Scan for the cell matching the given text and deliver its (x, y) coordinate at center. 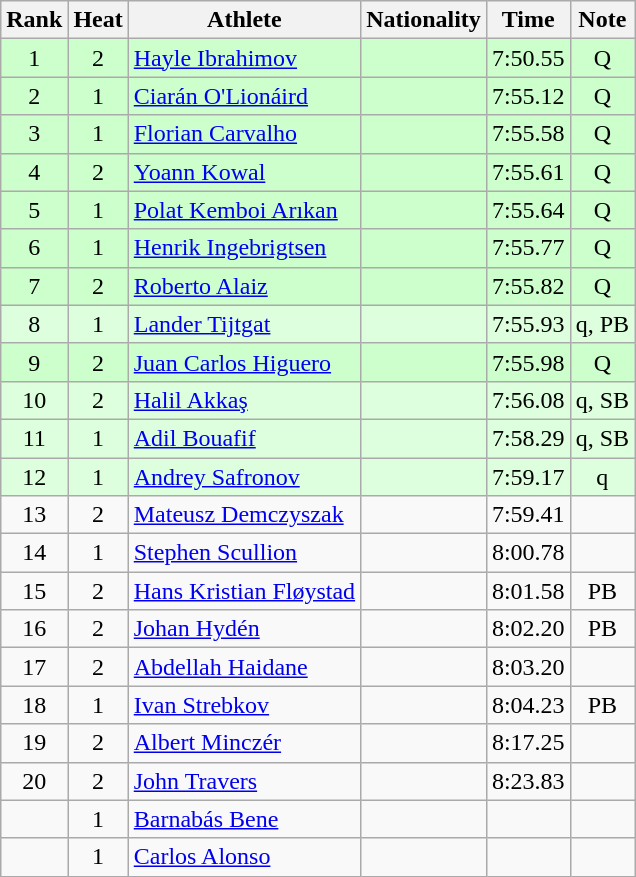
7:55.12 (528, 96)
Ivan Strebkov (244, 705)
10 (34, 400)
Rank (34, 20)
7:50.55 (528, 58)
Albert Minczér (244, 743)
Johan Hydén (244, 629)
8:00.78 (528, 553)
Hayle Ibrahimov (244, 58)
7:59.17 (528, 477)
6 (34, 248)
Abdellah Haidane (244, 667)
17 (34, 667)
14 (34, 553)
Carlos Alonso (244, 857)
16 (34, 629)
18 (34, 705)
3 (34, 134)
8:17.25 (528, 743)
13 (34, 515)
Florian Carvalho (244, 134)
7:55.61 (528, 172)
q (602, 477)
5 (34, 210)
Stephen Scullion (244, 553)
11 (34, 438)
Note (602, 20)
20 (34, 781)
8:03.20 (528, 667)
Lander Tijtgat (244, 324)
8 (34, 324)
Nationality (424, 20)
John Travers (244, 781)
19 (34, 743)
Time (528, 20)
Adil Bouafif (244, 438)
7:55.58 (528, 134)
7:55.77 (528, 248)
7:55.98 (528, 362)
Hans Kristian Fløystad (244, 591)
7:55.82 (528, 286)
Henrik Ingebrigtsen (244, 248)
7 (34, 286)
Yoann Kowal (244, 172)
7:55.64 (528, 210)
Heat (98, 20)
8:04.23 (528, 705)
8:01.58 (528, 591)
8:02.20 (528, 629)
Ciarán O'Lionáird (244, 96)
7:55.93 (528, 324)
Athlete (244, 20)
q, PB (602, 324)
Polat Kemboi Arıkan (244, 210)
Halil Akkaş (244, 400)
Barnabás Bene (244, 819)
12 (34, 477)
4 (34, 172)
7:58.29 (528, 438)
9 (34, 362)
Mateusz Demczyszak (244, 515)
7:56.08 (528, 400)
7:59.41 (528, 515)
Juan Carlos Higuero (244, 362)
8:23.83 (528, 781)
Andrey Safronov (244, 477)
Roberto Alaiz (244, 286)
15 (34, 591)
